Provide the [X, Y] coordinate of the cell's center where the given text is located.  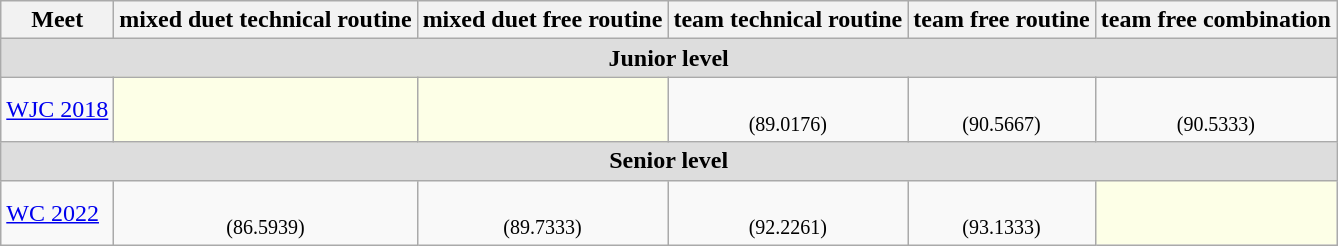
Meet [58, 20]
mixed duet technical routine [266, 20]
(92.2261) [788, 212]
(90.5333) [1216, 110]
(89.7333) [542, 212]
team free combination [1216, 20]
team free routine [1002, 20]
(89.0176) [788, 110]
(90.5667) [1002, 110]
(86.5939) [266, 212]
Senior level [669, 161]
WC 2022 [58, 212]
mixed duet free routine [542, 20]
(93.1333) [1002, 212]
Junior level [669, 58]
team technical routine [788, 20]
WJC 2018 [58, 110]
